Extract the [X, Y] coordinate from the center of the cell holding the provided text.  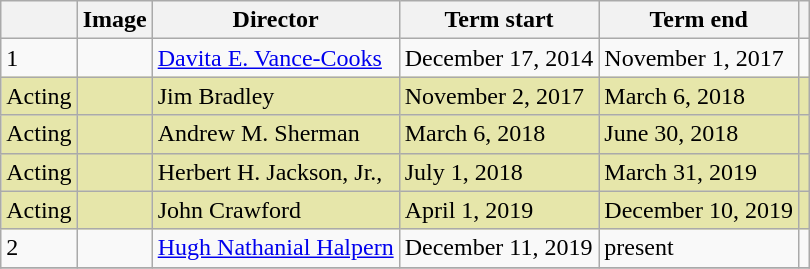
November 1, 2017 [699, 58]
Davita E. Vance-Cooks [276, 58]
March 31, 2019 [699, 172]
1 [39, 58]
December 11, 2019 [499, 248]
November 2, 2017 [499, 96]
July 1, 2018 [499, 172]
Image [114, 20]
Andrew M. Sherman [276, 134]
present [699, 248]
John Crawford [276, 210]
2 [39, 248]
Herbert H. Jackson, Jr., [276, 172]
April 1, 2019 [499, 210]
Jim Bradley [276, 96]
Term start [499, 20]
December 17, 2014 [499, 58]
Hugh Nathanial Halpern [276, 248]
Director [276, 20]
December 10, 2019 [699, 210]
Term end [699, 20]
June 30, 2018 [699, 134]
